Find where the given text appears and provide that cell's center as (x, y) coordinate. 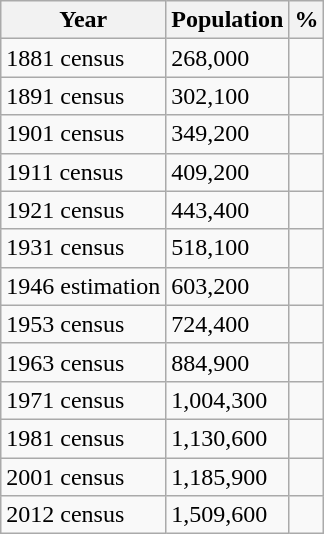
1,130,600 (228, 438)
Year (84, 20)
1971 census (84, 400)
1946 estimation (84, 286)
1981 census (84, 438)
1921 census (84, 210)
884,900 (228, 362)
1963 census (84, 362)
Population (228, 20)
268,000 (228, 58)
1953 census (84, 324)
1911 census (84, 172)
% (306, 20)
1,185,900 (228, 477)
2001 census (84, 477)
518,100 (228, 248)
1881 census (84, 58)
1901 census (84, 134)
724,400 (228, 324)
1,004,300 (228, 400)
1931 census (84, 248)
2012 census (84, 515)
302,100 (228, 96)
349,200 (228, 134)
1,509,600 (228, 515)
409,200 (228, 172)
1891 census (84, 96)
443,400 (228, 210)
603,200 (228, 286)
